Return the [X, Y] coordinate for the center point of the cell that contains the specified text.  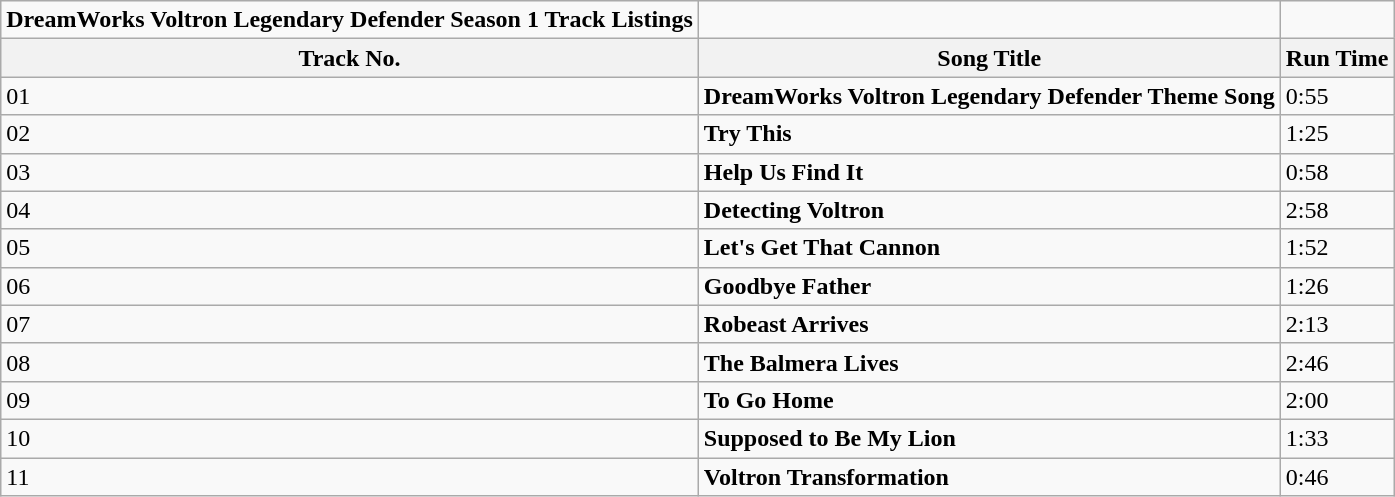
03 [350, 172]
Goodbye Father [989, 286]
The Balmera Lives [989, 362]
Voltron Transformation [989, 477]
05 [350, 248]
DreamWorks Voltron Legendary Defender Season 1 Track Listings [350, 20]
02 [350, 134]
2:46 [1337, 362]
Supposed to Be My Lion [989, 438]
1:26 [1337, 286]
Track No. [350, 58]
11 [350, 477]
10 [350, 438]
Let's Get That Cannon [989, 248]
To Go Home [989, 400]
1:52 [1337, 248]
Help Us Find It [989, 172]
0:55 [1337, 96]
09 [350, 400]
2:58 [1337, 210]
1:25 [1337, 134]
0:58 [1337, 172]
2:13 [1337, 324]
Detecting Voltron [989, 210]
08 [350, 362]
DreamWorks Voltron Legendary Defender Theme Song [989, 96]
Try This [989, 134]
2:00 [1337, 400]
Song Title [989, 58]
01 [350, 96]
Robeast Arrives [989, 324]
1:33 [1337, 438]
04 [350, 210]
0:46 [1337, 477]
Run Time [1337, 58]
07 [350, 324]
06 [350, 286]
